Determine the [x, y] coordinate at the center of the cell enclosing the given text.  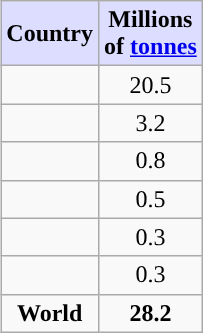
0.8 [151, 161]
World [50, 313]
0.5 [151, 199]
20.5 [151, 85]
Millions of tonnes [151, 34]
Country [50, 34]
3.2 [151, 123]
28.2 [151, 313]
